For the text-containing cell, return its midpoint in [x, y] coordinate format. 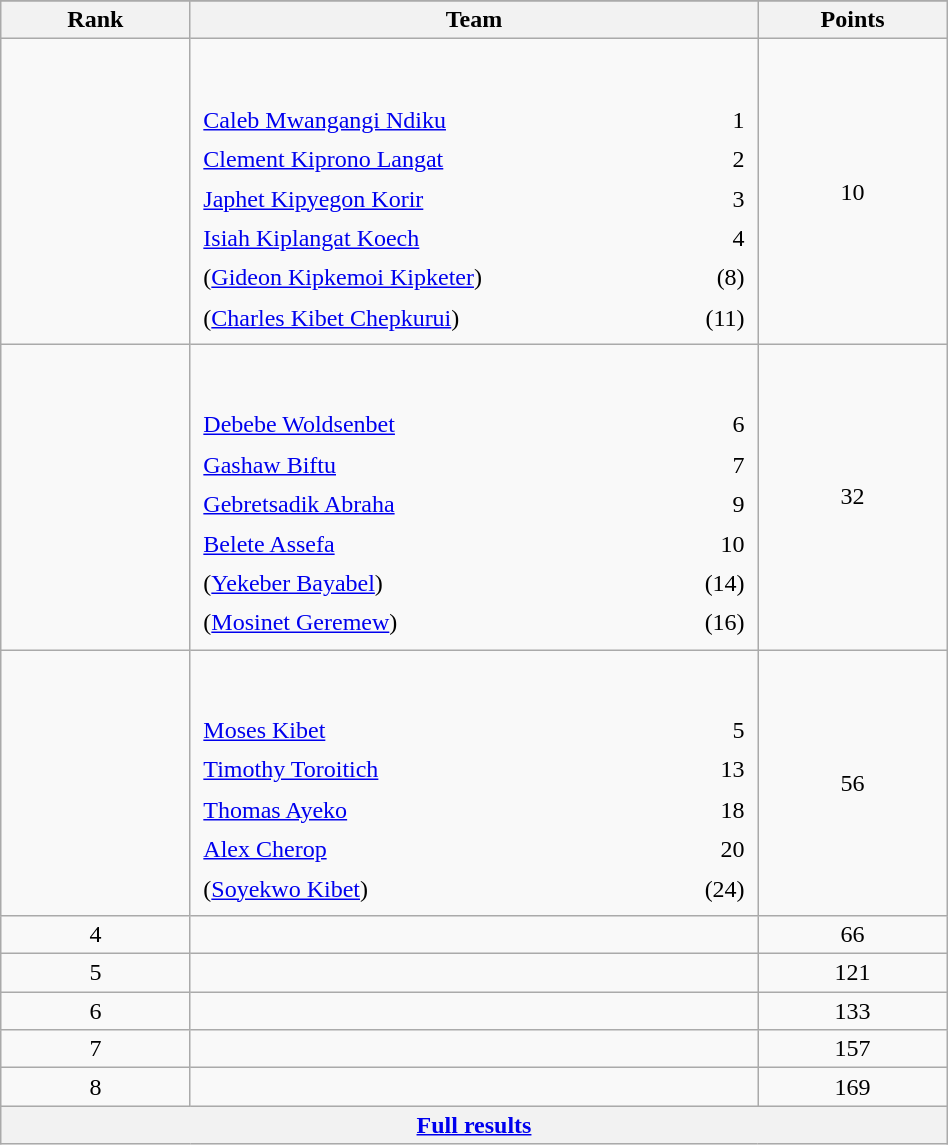
Clement Kiprono Langat [434, 160]
3 [710, 198]
1 [710, 120]
Thomas Ayeko [415, 810]
(Mosinet Geremew) [420, 624]
Team [474, 20]
8 [96, 1087]
Full results [474, 1125]
56 [852, 783]
9 [696, 504]
Gebretsadik Abraha [420, 504]
(24) [691, 888]
(Gideon Kipkemoi Kipketer) [434, 278]
Timothy Toroitich [415, 770]
(Soyekwo Kibet) [415, 888]
20 [691, 850]
(Yekeber Bayabel) [420, 584]
18 [691, 810]
13 [691, 770]
(14) [696, 584]
(8) [710, 278]
121 [852, 973]
2 [710, 160]
Debebe Woldsenbet 6 Gashaw Biftu 7 Gebretsadik Abraha 9 Belete Assefa 10 (Yekeber Bayabel) (14) (Mosinet Geremew) (16) [474, 496]
Japhet Kipyegon Korir [434, 198]
(11) [710, 318]
Gashaw Biftu [420, 464]
Isiah Kiplangat Koech [434, 238]
(Charles Kibet Chepkurui) [434, 318]
Caleb Mwangangi Ndiku [434, 120]
66 [852, 935]
Rank [96, 20]
Points [852, 20]
Moses Kibet 5 Timothy Toroitich 13 Thomas Ayeko 18 Alex Cherop 20 (Soyekwo Kibet) (24) [474, 783]
Debebe Woldsenbet [420, 426]
(16) [696, 624]
157 [852, 1049]
Alex Cherop [415, 850]
Belete Assefa [420, 544]
32 [852, 496]
133 [852, 1011]
169 [852, 1087]
Moses Kibet [415, 730]
